Identify which cell holds the provided text, then report its (x, y) central coordinate. 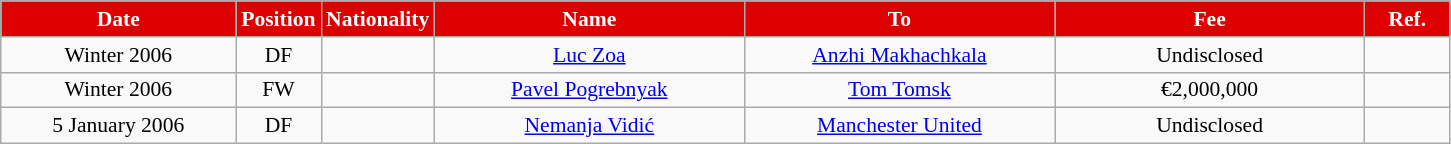
Pavel Pogrebnyak (589, 90)
Position (278, 19)
Name (589, 19)
To (899, 19)
Manchester United (899, 126)
Luc Zoa (589, 55)
Ref. (1408, 19)
Date (118, 19)
Nationality (378, 19)
Tom Tomsk (899, 90)
FW (278, 90)
Anzhi Makhachkala (899, 55)
Nemanja Vidić (589, 126)
5 January 2006 (118, 126)
Fee (1210, 19)
€2,000,000 (1210, 90)
